Scan for the cell matching the given text and deliver its [X, Y] coordinate at center. 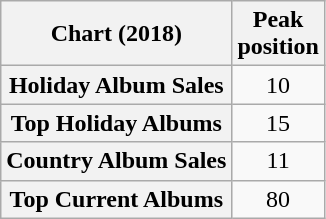
Peak position [278, 34]
15 [278, 123]
Chart (2018) [116, 34]
Top Holiday Albums [116, 123]
Holiday Album Sales [116, 85]
11 [278, 161]
Country Album Sales [116, 161]
Top Current Albums [116, 199]
80 [278, 199]
10 [278, 85]
